Return the [X, Y] coordinate for the center point of the cell that contains the specified text.  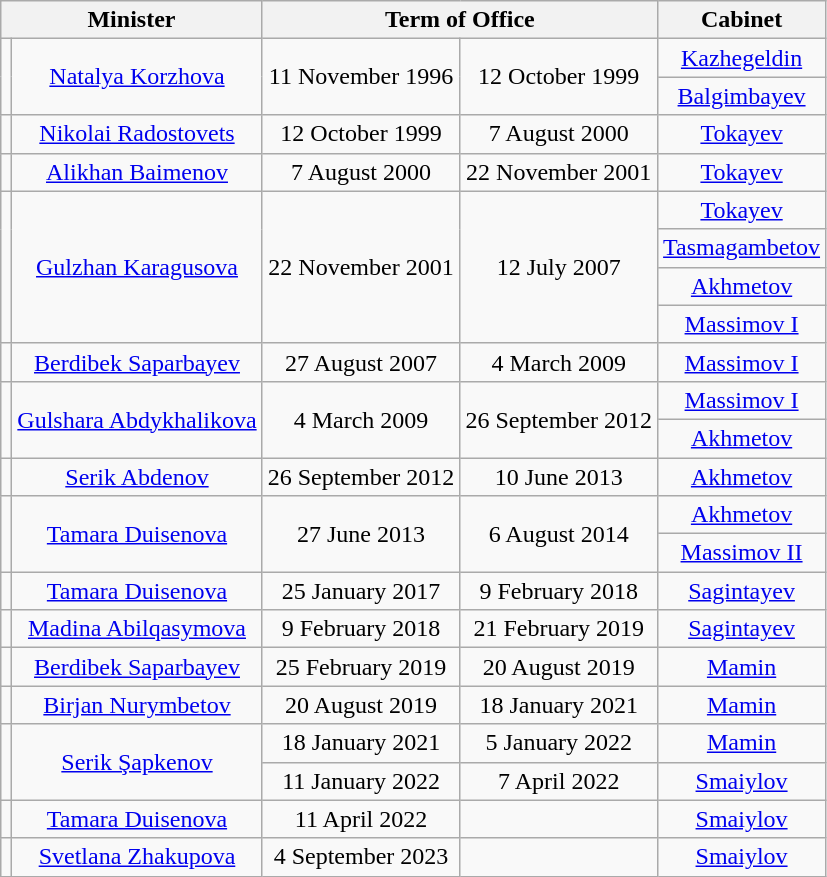
Nikolai Radostovets [137, 134]
Gulshara Abdykhalikova [137, 419]
Tasmagambetov [742, 248]
Svetlana Zhakupova [137, 857]
5 January 2022 [559, 743]
6 August 2014 [559, 534]
12 July 2007 [559, 267]
27 August 2007 [361, 362]
Term of Office [460, 20]
4 September 2023 [361, 857]
Kazhegeldin [742, 58]
11 November 1996 [361, 77]
25 January 2017 [361, 591]
Gulzhan Karagusova [137, 267]
10 June 2013 [559, 477]
Cabinet [742, 20]
Balgimbayev [742, 96]
7 April 2022 [559, 781]
Madina Abilqasymova [137, 629]
Massimov II [742, 553]
Serik Abdenov [137, 477]
21 February 2019 [559, 629]
Alikhan Baimenov [137, 172]
27 June 2013 [361, 534]
11 April 2022 [361, 819]
25 February 2019 [361, 667]
Birjan Nurymbetov [137, 705]
Minister [132, 20]
11 January 2022 [361, 781]
Serik Şapkenov [137, 762]
Natalya Korzhova [137, 77]
